Pinpoint the cell where the given text exists, returning its (x, y) midpoint coordinate. 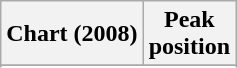
Peakposition (189, 34)
Chart (2008) (72, 34)
